Extract the [x, y] coordinate from the center of the cell holding the provided text.  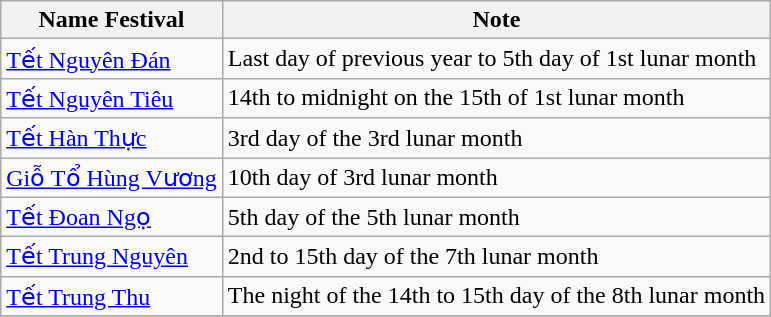
3rd day of the 3rd lunar month [496, 138]
Note [496, 20]
10th day of 3rd lunar month [496, 178]
Tết Đoan Ngọ [112, 217]
14th to midnight on the 15th of 1st lunar month [496, 98]
Tết Nguyên Tiêu [112, 98]
5th day of the 5th lunar month [496, 217]
2nd to 15th day of the 7th lunar month [496, 257]
Tết Nguyên Đán [112, 59]
Last day of previous year to 5th day of 1st lunar month [496, 59]
Name Festival [112, 20]
Tết Trung Nguyên [112, 257]
Tết Trung Thu [112, 296]
Giỗ Tổ Hùng Vương [112, 178]
Tết Hàn Thực [112, 138]
The night of the 14th to 15th day of the 8th lunar month [496, 296]
